Capture the cell that displays the provided text and extract its (x, y) central coordinate. 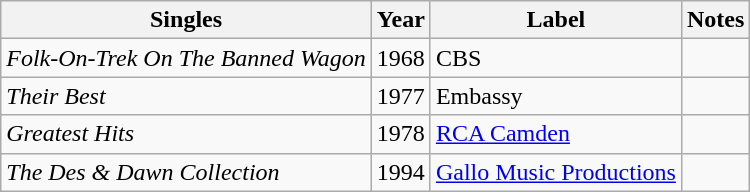
Embassy (556, 96)
1977 (400, 96)
Label (556, 20)
1968 (400, 58)
Greatest Hits (186, 134)
Folk-On-Trek On The Banned Wagon (186, 58)
Singles (186, 20)
The Des & Dawn Collection (186, 172)
Year (400, 20)
Notes (715, 20)
Their Best (186, 96)
Gallo Music Productions (556, 172)
CBS (556, 58)
RCA Camden (556, 134)
1994 (400, 172)
1978 (400, 134)
